Detect which cell encompasses the target text, then output its [X, Y] center coordinate. 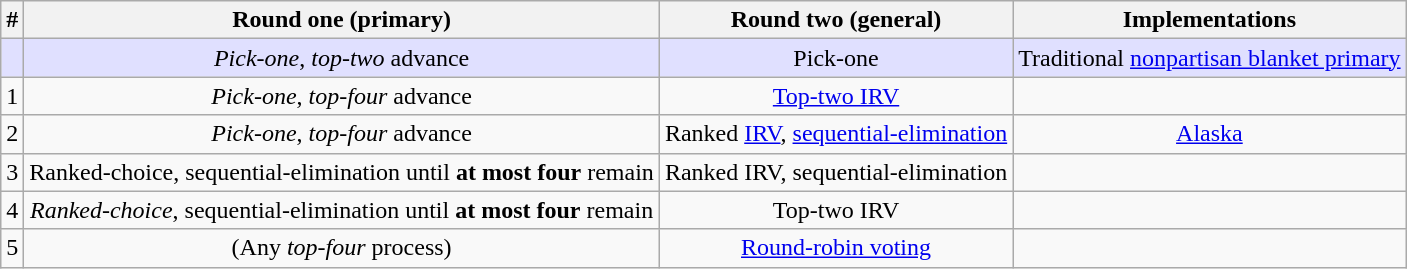
(Any top-four process) [342, 248]
Pick-one [836, 58]
1 [12, 96]
# [12, 20]
Round-robin voting [836, 248]
Round one (primary) [342, 20]
Pick-one, top-two advance [342, 58]
2 [12, 134]
Implementations [1210, 20]
Round two (general) [836, 20]
5 [12, 248]
4 [12, 210]
3 [12, 172]
Alaska [1210, 134]
Traditional nonpartisan blanket primary [1210, 58]
